Scan for the cell matching the given text and deliver its (x, y) coordinate at center. 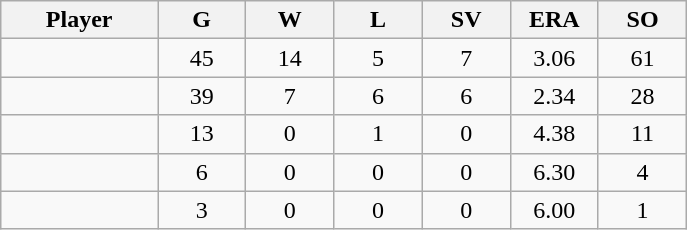
W (290, 20)
ERA (554, 20)
14 (290, 58)
6.00 (554, 210)
28 (642, 96)
45 (202, 58)
4 (642, 172)
Player (80, 20)
61 (642, 58)
G (202, 20)
SO (642, 20)
3.06 (554, 58)
2.34 (554, 96)
SV (466, 20)
11 (642, 134)
L (378, 20)
3 (202, 210)
4.38 (554, 134)
5 (378, 58)
13 (202, 134)
39 (202, 96)
6.30 (554, 172)
